Pinpoint the cell where the given text exists, returning its [X, Y] midpoint coordinate. 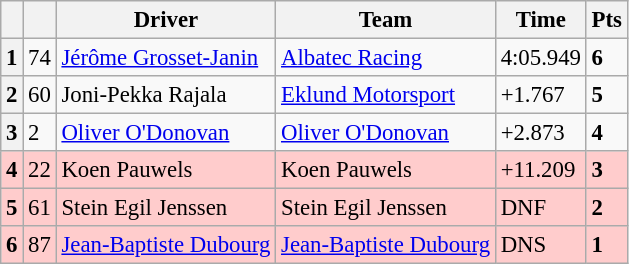
60 [40, 95]
Albatec Racing [386, 58]
22 [40, 170]
+2.873 [540, 133]
DNF [540, 208]
Jérôme Grosset-Janin [166, 58]
74 [40, 58]
Time [540, 20]
61 [40, 208]
Driver [166, 20]
87 [40, 245]
4:05.949 [540, 58]
DNS [540, 245]
+1.767 [540, 95]
Pts [606, 20]
Joni-Pekka Rajala [166, 95]
Team [386, 20]
+11.209 [540, 170]
Eklund Motorsport [386, 95]
